Output the [X, Y] coordinate of the center of the cell containing the given text.  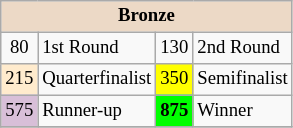
875 [174, 112]
Quarterfinalist [97, 80]
Runner-up [97, 112]
Bronze [146, 16]
575 [20, 112]
2nd Round [242, 48]
215 [20, 80]
1st Round [97, 48]
350 [174, 80]
Winner [242, 112]
Semifinalist [242, 80]
130 [174, 48]
80 [20, 48]
